Find where the given text appears and provide that cell's center as (x, y) coordinate. 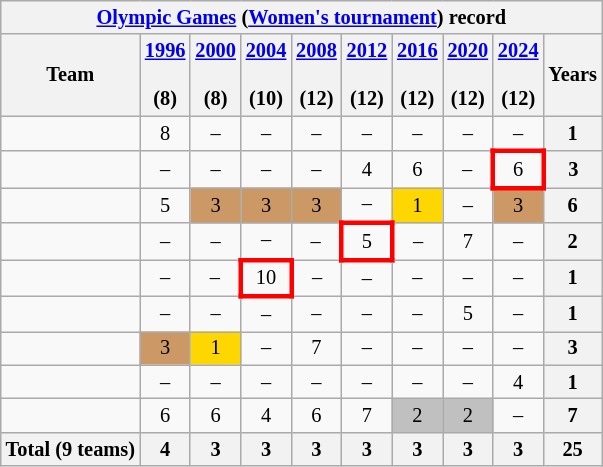
2000(8) (215, 75)
2016(12) (417, 75)
2024(12) (518, 75)
10 (266, 278)
2008(12) (316, 75)
8 (165, 134)
2004(10) (266, 75)
25 (572, 449)
2012(12) (367, 75)
2020(12) (468, 75)
Team (70, 75)
Olympic Games (Women's tournament) record (302, 17)
Total (9 teams) (70, 449)
1996(8) (165, 75)
Years (572, 75)
